Provide the [X, Y] coordinate of the cell's center where the given text is located.  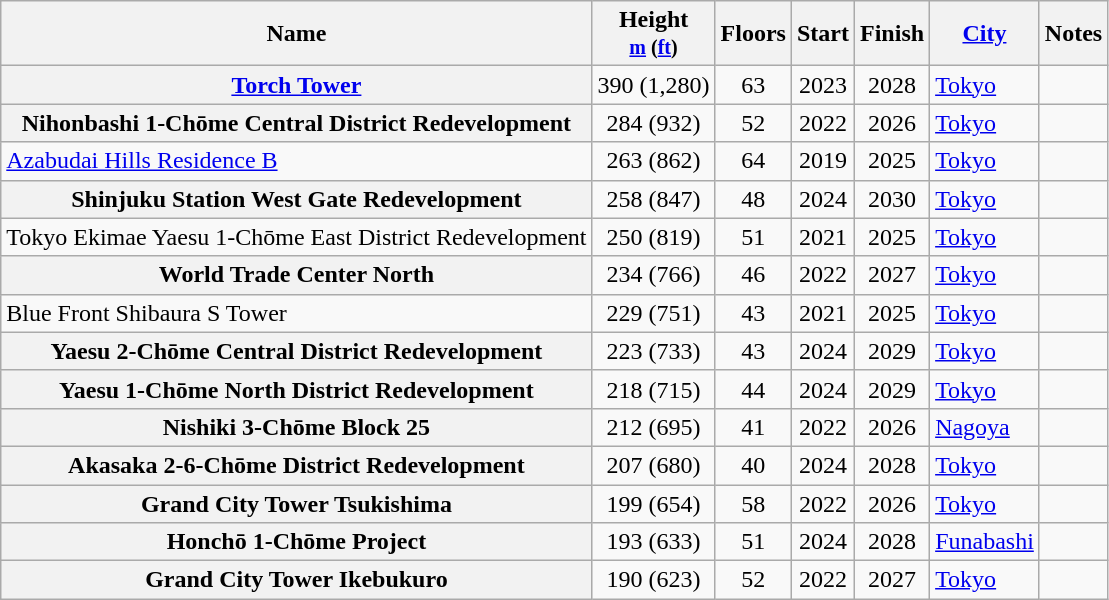
Floors [753, 34]
Shinjuku Station West Gate Redevelopment [296, 199]
64 [753, 161]
218 (715) [654, 389]
2019 [822, 161]
40 [753, 465]
Start [822, 34]
207 (680) [654, 465]
58 [753, 503]
229 (751) [654, 313]
Azabudai Hills Residence B [296, 161]
Yaesu 2-Chōme Central District Redevelopment [296, 351]
Notes [1073, 34]
Blue Front Shibaura S Tower [296, 313]
390 (1,280) [654, 85]
Nihonbashi 1-Chōme Central District Redevelopment [296, 123]
48 [753, 199]
Nagoya [985, 427]
City [985, 34]
190 (623) [654, 580]
Honchō 1-Chōme Project [296, 542]
223 (733) [654, 351]
250 (819) [654, 237]
2030 [892, 199]
Funabashi [985, 542]
212 (695) [654, 427]
284 (932) [654, 123]
2023 [822, 85]
44 [753, 389]
Nishiki 3-Chōme Block 25 [296, 427]
263 (862) [654, 161]
Finish [892, 34]
Grand City Tower Tsukishima [296, 503]
193 (633) [654, 542]
Heightm (ft) [654, 34]
Grand City Tower Ikebukuro [296, 580]
Name [296, 34]
41 [753, 427]
199 (654) [654, 503]
World Trade Center North [296, 275]
Torch Tower [296, 85]
258 (847) [654, 199]
234 (766) [654, 275]
46 [753, 275]
Akasaka 2-6-Chōme District Redevelopment [296, 465]
Yaesu 1-Chōme North District Redevelopment [296, 389]
63 [753, 85]
Tokyo Ekimae Yaesu 1-Chōme East District Redevelopment [296, 237]
